Pinpoint the cell where the given text exists, returning its (X, Y) midpoint coordinate. 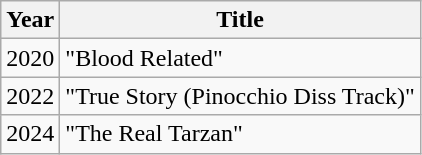
2022 (30, 96)
Year (30, 20)
"True Story (Pinocchio Diss Track)" (240, 96)
"Blood Related" (240, 58)
2024 (30, 134)
"The Real Tarzan" (240, 134)
2020 (30, 58)
Title (240, 20)
